For the text-containing cell, return its midpoint in [x, y] coordinate format. 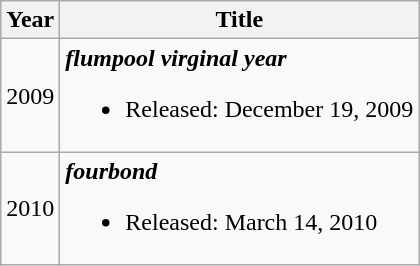
flumpool virginal yearReleased: December 19, 2009 [240, 96]
2010 [30, 208]
fourbondReleased: March 14, 2010 [240, 208]
Year [30, 20]
Title [240, 20]
2009 [30, 96]
